Detect which cell encompasses the target text, then output its (X, Y) center coordinate. 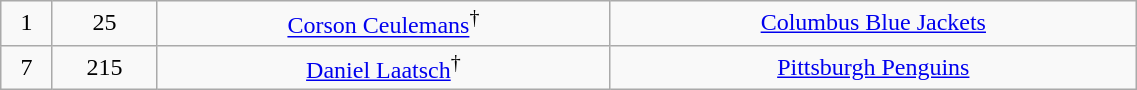
25 (104, 24)
Daniel Laatsch† (384, 68)
215 (104, 68)
Columbus Blue Jackets (874, 24)
Corson Ceulemans† (384, 24)
7 (26, 68)
1 (26, 24)
Pittsburgh Penguins (874, 68)
